Provide the [x, y] coordinate of the cell's center where the given text is located.  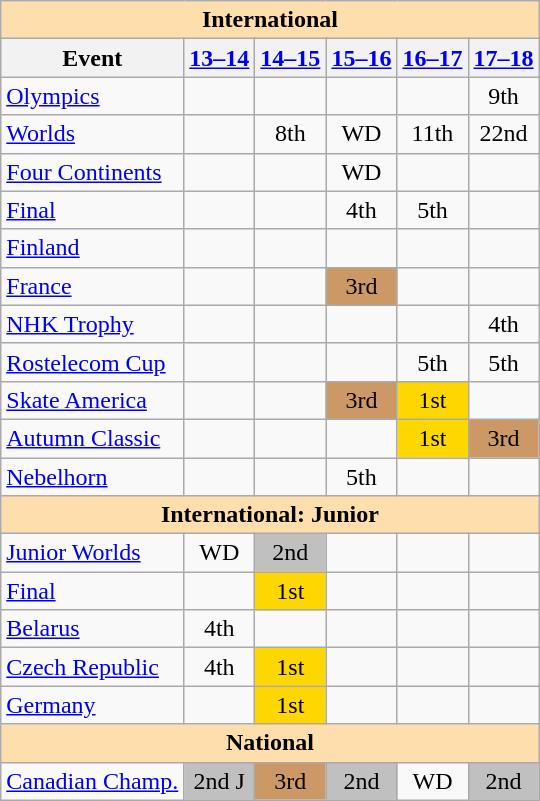
14–15 [290, 58]
Worlds [92, 134]
15–16 [362, 58]
Olympics [92, 96]
Belarus [92, 629]
22nd [504, 134]
13–14 [220, 58]
Canadian Champ. [92, 781]
International [270, 20]
International: Junior [270, 515]
Rostelecom Cup [92, 362]
Four Continents [92, 172]
Autumn Classic [92, 438]
Nebelhorn [92, 477]
2nd J [220, 781]
Finland [92, 248]
National [270, 743]
16–17 [432, 58]
Junior Worlds [92, 553]
Skate America [92, 400]
11th [432, 134]
Event [92, 58]
9th [504, 96]
8th [290, 134]
17–18 [504, 58]
Germany [92, 705]
NHK Trophy [92, 324]
France [92, 286]
Czech Republic [92, 667]
